Output the (X, Y) coordinate of the center of the cell containing the given text.  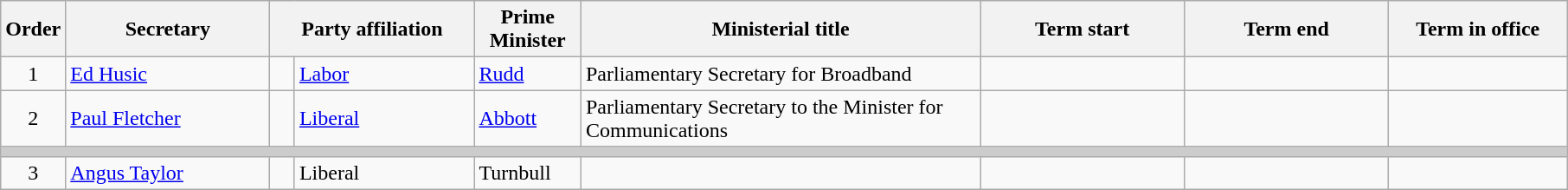
Prime Minister (528, 29)
Term end (1287, 29)
Ed Husic (168, 74)
Labor (384, 74)
Order (33, 29)
Term in office (1478, 29)
3 (33, 173)
Parliamentary Secretary to the Minister for Communications (781, 118)
Turnbull (528, 173)
Paul Fletcher (168, 118)
Rudd (528, 74)
2 (33, 118)
Ministerial title (781, 29)
Secretary (168, 29)
Term start (1083, 29)
Party affiliation (372, 29)
Abbott (528, 118)
1 (33, 74)
Parliamentary Secretary for Broadband (781, 74)
Angus Taylor (168, 173)
